Find where the given text appears and provide that cell's center as [x, y] coordinate. 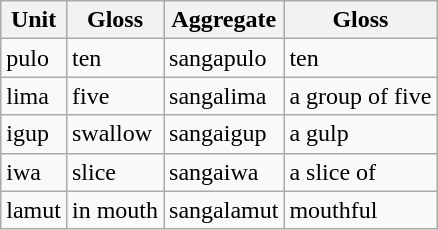
slice [114, 172]
five [114, 96]
Aggregate [224, 20]
sangapulo [224, 58]
sangalima [224, 96]
sangaigup [224, 134]
in mouth [114, 210]
lamut [34, 210]
sangalamut [224, 210]
lima [34, 96]
igup [34, 134]
sangaiwa [224, 172]
swallow [114, 134]
iwa [34, 172]
pulo [34, 58]
a group of five [360, 96]
a slice of [360, 172]
a gulp [360, 134]
mouthful [360, 210]
Unit [34, 20]
